Determine the [X, Y] coordinate at the center of the cell enclosing the given text.  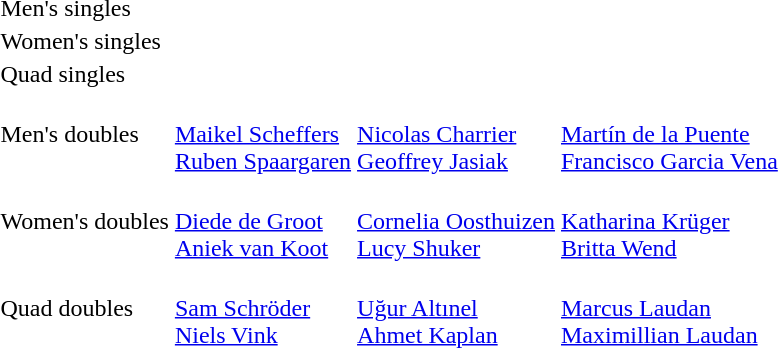
Diede de GrootAniek van Koot [262, 221]
Maikel ScheffersRuben Spaargaren [262, 134]
Cornelia OosthuizenLucy Shuker [456, 221]
Nicolas CharrierGeoffrey Jasiak [456, 134]
